Return (x, y) of the center of cell containing provided text 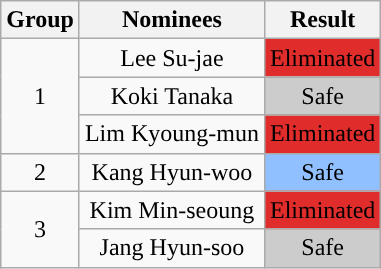
Koki Tanaka (172, 96)
Jang Hyun-soo (172, 248)
Lee Su-jae (172, 58)
Result (322, 20)
Lim Kyoung-mun (172, 134)
3 (40, 229)
Kang Hyun-woo (172, 172)
Kim Min-seoung (172, 210)
Nominees (172, 20)
Group (40, 20)
2 (40, 172)
1 (40, 96)
